Return the (X, Y) coordinate for the center point of the cell that contains the specified text.  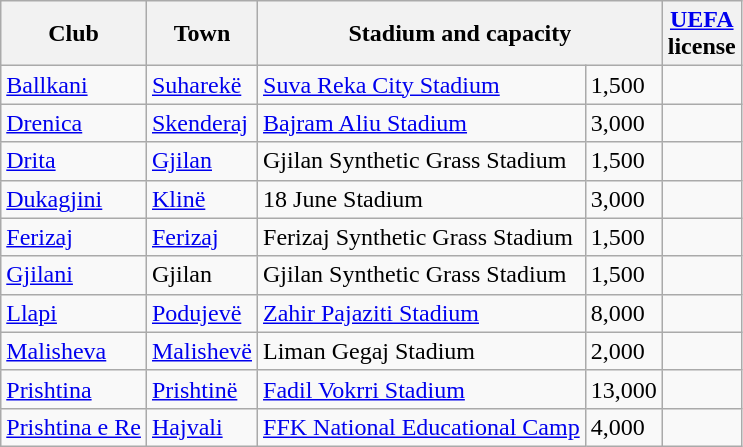
Podujevë (202, 313)
4,000 (624, 427)
13,000 (624, 389)
Ferizaj Synthetic Grass Stadium (422, 237)
Llapi (74, 313)
Klinë (202, 199)
Suva Reka City Stadium (422, 85)
Hajvali (202, 427)
Malishevë (202, 351)
FFK National Educational Camp (422, 427)
Liman Gegaj Stadium (422, 351)
Prishtinë (202, 389)
Zahir Pajaziti Stadium (422, 313)
Town (202, 34)
2,000 (624, 351)
18 June Stadium (422, 199)
Club (74, 34)
UEFAlicense (702, 34)
Prishtina e Re (74, 427)
Gjilani (74, 275)
Malisheva (74, 351)
Drenica (74, 123)
Fadil Vokrri Stadium (422, 389)
Skenderaj (202, 123)
8,000 (624, 313)
Drita (74, 161)
Bajram Aliu Stadium (422, 123)
Prishtina (74, 389)
Ballkani (74, 85)
Dukagjini (74, 199)
Stadium and capacity (460, 34)
Suharekë (202, 85)
